For the text-containing cell, return its midpoint in (X, Y) coordinate format. 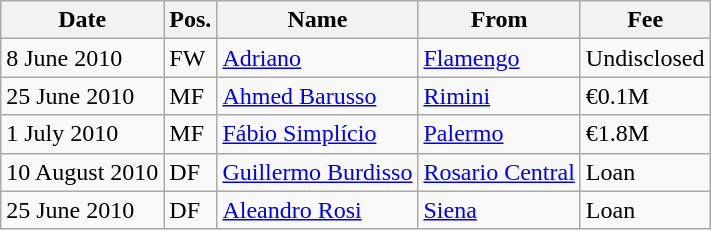
Fee (645, 20)
Fábio Simplício (318, 134)
Palermo (499, 134)
Aleandro Rosi (318, 210)
Pos. (190, 20)
8 June 2010 (82, 58)
FW (190, 58)
Date (82, 20)
Undisclosed (645, 58)
Name (318, 20)
Flamengo (499, 58)
1 July 2010 (82, 134)
10 August 2010 (82, 172)
Guillermo Burdisso (318, 172)
Rosario Central (499, 172)
Siena (499, 210)
Ahmed Barusso (318, 96)
€1.8M (645, 134)
€0.1M (645, 96)
Rimini (499, 96)
From (499, 20)
Adriano (318, 58)
